Find where the given text appears and provide that cell's center as (x, y) coordinate. 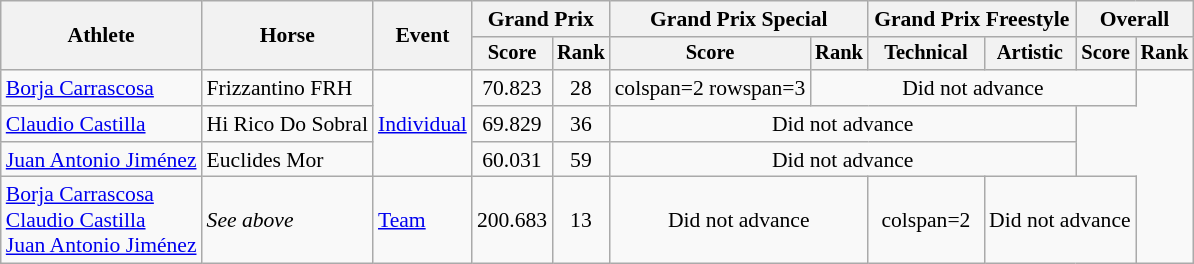
60.031 (512, 160)
Borja Carrascosa (102, 88)
13 (581, 220)
See above (288, 220)
Artistic (1030, 54)
Euclides Mor (288, 160)
Horse (288, 36)
Grand Prix (541, 19)
36 (581, 124)
Grand Prix Special (739, 19)
Overall (1135, 19)
Juan Antonio Jiménez (102, 160)
70.823 (512, 88)
Event (422, 36)
Frizzantino FRH (288, 88)
colspan=2 (926, 220)
Grand Prix Freestyle (972, 19)
Claudio Castilla (102, 124)
colspan=2 rowspan=3 (710, 88)
69.829 (512, 124)
Team (422, 220)
28 (581, 88)
Individual (422, 124)
Hi Rico Do Sobral (288, 124)
Athlete (102, 36)
200.683 (512, 220)
59 (581, 160)
Borja CarrascosaClaudio CastillaJuan Antonio Jiménez (102, 220)
Technical (926, 54)
